Locate the cell with the specified text and output its [x, y] center coordinate. 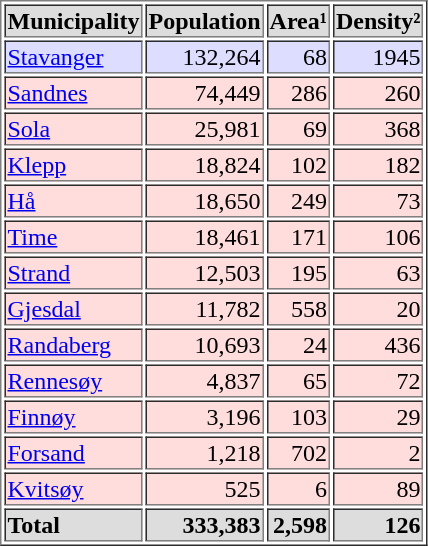
20 [378, 308]
63 [378, 272]
702 [298, 452]
68 [298, 56]
525 [205, 488]
Time [73, 236]
286 [298, 92]
2,598 [298, 524]
558 [298, 308]
89 [378, 488]
11,782 [205, 308]
Klepp [73, 164]
182 [378, 164]
Finnøy [73, 416]
2 [378, 452]
73 [378, 200]
Stavanger [73, 56]
436 [378, 344]
1,218 [205, 452]
126 [378, 524]
18,824 [205, 164]
1945 [378, 56]
195 [298, 272]
Kvitsøy [73, 488]
Municipality [73, 20]
72 [378, 380]
106 [378, 236]
12,503 [205, 272]
102 [298, 164]
3,196 [205, 416]
Hå [73, 200]
Gjesdal [73, 308]
249 [298, 200]
333,383 [205, 524]
Population [205, 20]
103 [298, 416]
18,650 [205, 200]
69 [298, 128]
10,693 [205, 344]
Strand [73, 272]
6 [298, 488]
65 [298, 380]
132,264 [205, 56]
74,449 [205, 92]
25,981 [205, 128]
4,837 [205, 380]
Area¹ [298, 20]
Sandnes [73, 92]
Randaberg [73, 344]
Rennesøy [73, 380]
29 [378, 416]
24 [298, 344]
260 [378, 92]
368 [378, 128]
Total [73, 524]
Density² [378, 20]
171 [298, 236]
Forsand [73, 452]
18,461 [205, 236]
Sola [73, 128]
